Identify which cell holds the provided text, then report its (x, y) central coordinate. 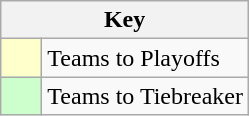
Teams to Playoffs (146, 58)
Key (125, 20)
Teams to Tiebreaker (146, 96)
